Return the [x, y] coordinate for the center point of the cell that contains the specified text.  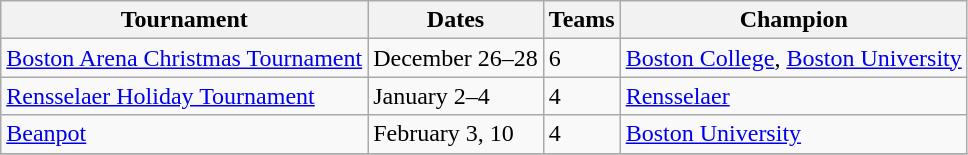
Beanpot [184, 134]
December 26–28 [456, 58]
Teams [582, 20]
January 2–4 [456, 96]
Boston Arena Christmas Tournament [184, 58]
Tournament [184, 20]
Champion [794, 20]
Rensselaer Holiday Tournament [184, 96]
February 3, 10 [456, 134]
Rensselaer [794, 96]
Dates [456, 20]
6 [582, 58]
Boston College, Boston University [794, 58]
Boston University [794, 134]
